Extract the [x, y] coordinate from the center of the cell holding the provided text.  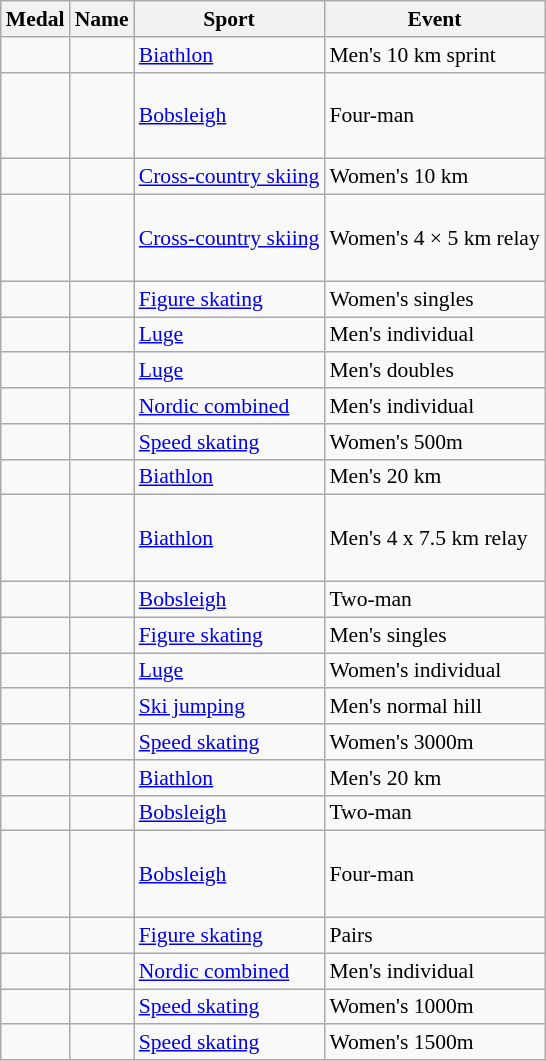
Men's doubles [434, 371]
Women's singles [434, 299]
Ski jumping [230, 707]
Men's normal hill [434, 707]
Medal [36, 19]
Women's 1500m [434, 1043]
Women's individual [434, 671]
Women's 10 km [434, 177]
Name [102, 19]
Women's 4 × 5 km relay [434, 238]
Women's 1000m [434, 1007]
Men's singles [434, 635]
Sport [230, 19]
Women's 500m [434, 442]
Men's 4 x 7.5 km relay [434, 538]
Women's 3000m [434, 742]
Men's 10 km sprint [434, 55]
Event [434, 19]
Pairs [434, 936]
